Determine the (x, y) coordinate at the center of the cell enclosing the given text.  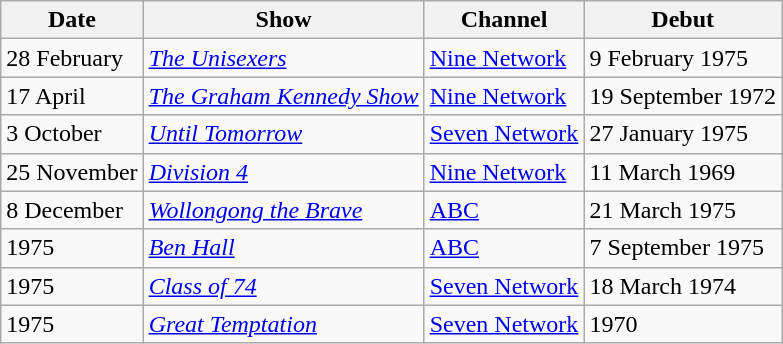
18 March 1974 (683, 286)
3 October (72, 134)
The Unisexers (284, 58)
1970 (683, 324)
21 March 1975 (683, 210)
Debut (683, 20)
8 December (72, 210)
Wollongong the Brave (284, 210)
Channel (504, 20)
Show (284, 20)
7 September 1975 (683, 248)
25 November (72, 172)
Ben Hall (284, 248)
The Graham Kennedy Show (284, 96)
27 January 1975 (683, 134)
9 February 1975 (683, 58)
19 September 1972 (683, 96)
Date (72, 20)
Great Temptation (284, 324)
Division 4 (284, 172)
28 February (72, 58)
Until Tomorrow (284, 134)
Class of 74 (284, 286)
11 March 1969 (683, 172)
17 April (72, 96)
